Return [x, y] of the center of cell containing provided text 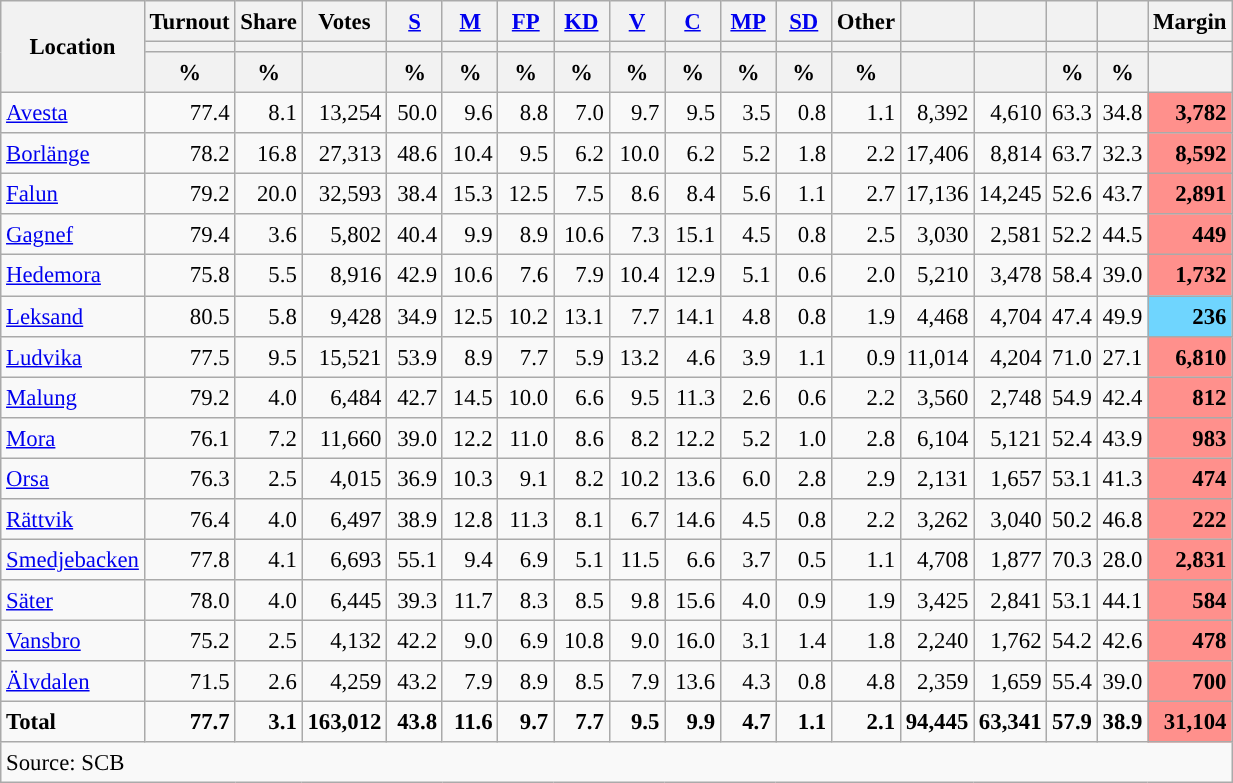
2,240 [936, 640]
16.8 [268, 154]
FP [526, 22]
3,478 [1010, 276]
43.9 [1122, 438]
15,521 [344, 356]
1,732 [1190, 276]
Säter [72, 600]
41.3 [1122, 478]
7.3 [637, 234]
8,592 [1190, 154]
Falun [72, 194]
14.1 [693, 316]
11.5 [637, 560]
27,313 [344, 154]
71.0 [1072, 356]
2.9 [866, 478]
50.2 [1072, 520]
2.7 [866, 194]
44.5 [1122, 234]
7.2 [268, 438]
Gagnef [72, 234]
236 [1190, 316]
8,916 [344, 276]
Borlänge [72, 154]
3.7 [748, 560]
4,610 [1010, 114]
17,406 [936, 154]
55.4 [1072, 682]
77.4 [190, 114]
2,131 [936, 478]
6,445 [344, 600]
43.8 [415, 722]
1.4 [804, 640]
52.4 [1072, 438]
14.5 [470, 398]
36.9 [415, 478]
77.5 [190, 356]
48.6 [415, 154]
27.1 [1122, 356]
SD [804, 22]
55.1 [415, 560]
M [470, 22]
76.4 [190, 520]
8.4 [693, 194]
Other [866, 22]
77.7 [190, 722]
Margin [1190, 22]
478 [1190, 640]
3,040 [1010, 520]
6.0 [748, 478]
Share [268, 22]
42.6 [1122, 640]
8.3 [526, 600]
42.7 [415, 398]
Mora [72, 438]
2.1 [866, 722]
Älvdalen [72, 682]
Hedemora [72, 276]
6,104 [936, 438]
15.1 [693, 234]
5.9 [582, 356]
2,831 [1190, 560]
Source: SCB [616, 762]
Votes [344, 22]
3.5 [748, 114]
5.8 [268, 316]
983 [1190, 438]
43.7 [1122, 194]
9.4 [470, 560]
2,359 [936, 682]
7.0 [582, 114]
Rättvik [72, 520]
3.9 [748, 356]
1,659 [1010, 682]
4,204 [1010, 356]
11,660 [344, 438]
0.5 [804, 560]
53.9 [415, 356]
13,254 [344, 114]
4,708 [936, 560]
1,877 [1010, 560]
8,392 [936, 114]
52.2 [1072, 234]
3,425 [936, 600]
6,497 [344, 520]
14,245 [1010, 194]
7.6 [526, 276]
94,445 [936, 722]
Malung [72, 398]
5.6 [748, 194]
16.0 [693, 640]
4.6 [693, 356]
20.0 [268, 194]
50.0 [415, 114]
11.7 [470, 600]
5,802 [344, 234]
58.4 [1072, 276]
6.7 [637, 520]
1.0 [804, 438]
54.9 [1072, 398]
584 [1190, 600]
2,841 [1010, 600]
78.2 [190, 154]
13.2 [637, 356]
Turnout [190, 22]
2.0 [866, 276]
5,210 [936, 276]
11,014 [936, 356]
79.4 [190, 234]
3,262 [936, 520]
77.8 [190, 560]
34.9 [415, 316]
3,030 [936, 234]
39.3 [415, 600]
5.5 [268, 276]
1,657 [1010, 478]
12.8 [470, 520]
15.3 [470, 194]
1,762 [1010, 640]
4,015 [344, 478]
Smedjebacken [72, 560]
700 [1190, 682]
17,136 [936, 194]
MP [748, 22]
63.3 [1072, 114]
9,428 [344, 316]
8,814 [1010, 154]
75.2 [190, 640]
43.2 [415, 682]
4,468 [936, 316]
V [637, 22]
10.8 [582, 640]
163,012 [344, 722]
44.1 [1122, 600]
7.5 [582, 194]
42.4 [1122, 398]
32,593 [344, 194]
46.8 [1122, 520]
2,581 [1010, 234]
28.0 [1122, 560]
42.2 [415, 640]
76.3 [190, 478]
Location [72, 47]
Vansbro [72, 640]
15.6 [693, 600]
Avesta [72, 114]
474 [1190, 478]
11.6 [470, 722]
4.3 [748, 682]
4.1 [268, 560]
4.7 [748, 722]
57.9 [1072, 722]
4,259 [344, 682]
11.0 [526, 438]
54.2 [1072, 640]
222 [1190, 520]
76.1 [190, 438]
70.3 [1072, 560]
80.5 [190, 316]
4,132 [344, 640]
12.9 [693, 276]
14.6 [693, 520]
2,891 [1190, 194]
78.0 [190, 600]
40.4 [415, 234]
75.8 [190, 276]
3,560 [936, 398]
4,704 [1010, 316]
449 [1190, 234]
2,748 [1010, 398]
42.9 [415, 276]
31,104 [1190, 722]
9.8 [637, 600]
C [693, 22]
63.7 [1072, 154]
34.8 [1122, 114]
Orsa [72, 478]
3,782 [1190, 114]
13.1 [582, 316]
6,484 [344, 398]
9.6 [470, 114]
812 [1190, 398]
Leksand [72, 316]
6,810 [1190, 356]
Ludvika [72, 356]
52.6 [1072, 194]
3.6 [268, 234]
S [415, 22]
5,121 [1010, 438]
47.4 [1072, 316]
38.4 [415, 194]
6,693 [344, 560]
8.8 [526, 114]
32.3 [1122, 154]
10.3 [470, 478]
9.1 [526, 478]
Total [72, 722]
KD [582, 22]
63,341 [1010, 722]
71.5 [190, 682]
49.9 [1122, 316]
